Search for the cell housing the specified text and yield its [X, Y] center coordinate. 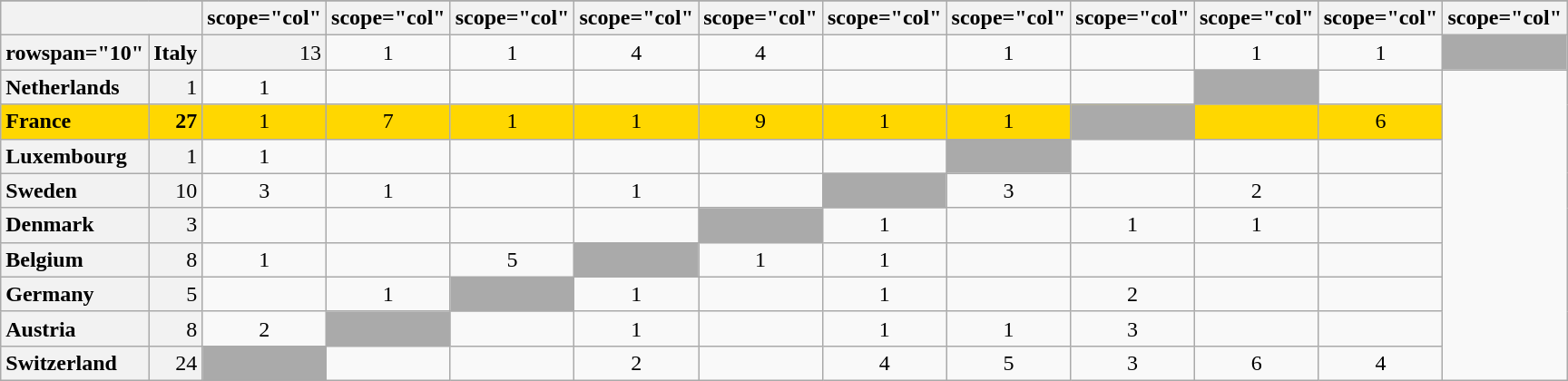
9 [760, 122]
Germany [74, 294]
Luxembourg [74, 156]
13 [265, 53]
Austria [74, 328]
Sweden [74, 190]
10 [176, 190]
rowspan="10" [74, 53]
7 [388, 122]
Belgium [74, 259]
France [74, 122]
Italy [176, 53]
24 [176, 363]
Netherlands [74, 87]
Switzerland [74, 363]
Denmark [74, 225]
27 [176, 122]
